Return [X, Y] of the center of cell containing provided text 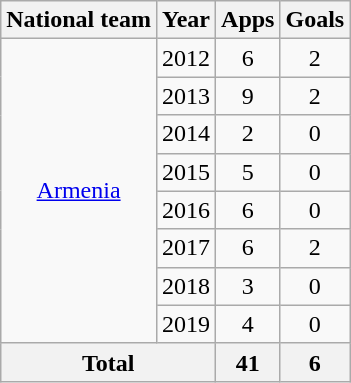
41 [248, 362]
Total [108, 362]
Year [186, 20]
2012 [186, 58]
2014 [186, 134]
2015 [186, 172]
2016 [186, 210]
5 [248, 172]
4 [248, 324]
2017 [186, 248]
Armenia [79, 191]
Goals [315, 20]
2019 [186, 324]
Apps [248, 20]
2013 [186, 96]
National team [79, 20]
9 [248, 96]
2018 [186, 286]
3 [248, 286]
